Search for the cell housing the specified text and yield its [X, Y] center coordinate. 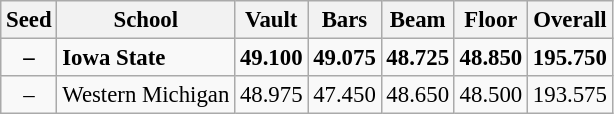
49.100 [272, 58]
47.450 [344, 95]
Bars [344, 20]
Seed [29, 20]
48.975 [272, 95]
Iowa State [146, 58]
193.575 [570, 95]
48.725 [418, 58]
48.850 [490, 58]
48.500 [490, 95]
Overall [570, 20]
Beam [418, 20]
School [146, 20]
49.075 [344, 58]
Floor [490, 20]
Western Michigan [146, 95]
195.750 [570, 58]
48.650 [418, 95]
Vault [272, 20]
